Identify which cell holds the provided text, then report its (x, y) central coordinate. 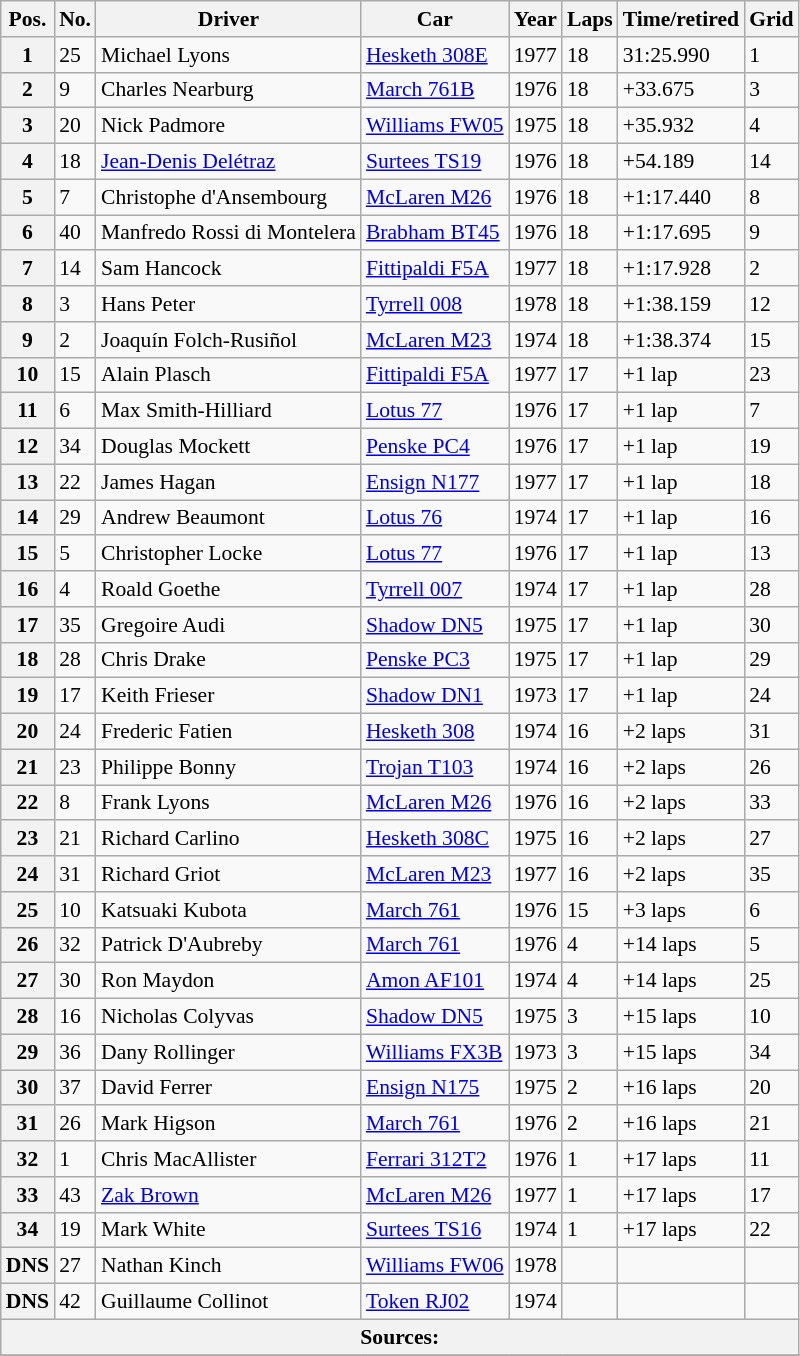
Patrick D'Aubreby (228, 945)
+1:38.374 (681, 340)
Shadow DN1 (435, 696)
Williams FW05 (435, 126)
Zak Brown (228, 1195)
No. (75, 19)
Dany Rollinger (228, 1052)
Williams FX3B (435, 1052)
Hesketh 308C (435, 839)
Penske PC3 (435, 660)
Frederic Fatien (228, 732)
Mark Higson (228, 1124)
Katsuaki Kubota (228, 910)
Chris MacAllister (228, 1159)
40 (75, 233)
Penske PC4 (435, 447)
+1:17.440 (681, 197)
Hesketh 308E (435, 55)
Andrew Beaumont (228, 518)
Amon AF101 (435, 981)
Mark White (228, 1230)
Tyrrell 008 (435, 304)
+1:17.695 (681, 233)
+54.189 (681, 162)
+3 laps (681, 910)
Richard Griot (228, 874)
Max Smith-Hilliard (228, 411)
42 (75, 1302)
Nicholas Colyvas (228, 1017)
Charles Nearburg (228, 90)
Joaquín Folch-Rusiñol (228, 340)
Time/retired (681, 19)
Nathan Kinch (228, 1266)
36 (75, 1052)
Car (435, 19)
Sources: (400, 1337)
+1:17.928 (681, 269)
Trojan T103 (435, 767)
Frank Lyons (228, 803)
37 (75, 1088)
Ron Maydon (228, 981)
+35.932 (681, 126)
Alain Plasch (228, 375)
Gregoire Audi (228, 625)
+1:38.159 (681, 304)
March 761B (435, 90)
Ensign N177 (435, 482)
Jean-Denis Delétraz (228, 162)
Token RJ02 (435, 1302)
Sam Hancock (228, 269)
Philippe Bonny (228, 767)
Christophe d'Ansembourg (228, 197)
+33.675 (681, 90)
Roald Goethe (228, 589)
Brabham BT45 (435, 233)
Tyrrell 007 (435, 589)
Michael Lyons (228, 55)
Surtees TS19 (435, 162)
Williams FW06 (435, 1266)
Surtees TS16 (435, 1230)
Guillaume Collinot (228, 1302)
Ensign N175 (435, 1088)
Richard Carlino (228, 839)
Grid (772, 19)
Laps (590, 19)
Nick Padmore (228, 126)
Christopher Locke (228, 554)
Year (536, 19)
43 (75, 1195)
Hans Peter (228, 304)
Chris Drake (228, 660)
David Ferrer (228, 1088)
Douglas Mockett (228, 447)
Keith Frieser (228, 696)
Ferrari 312T2 (435, 1159)
Lotus 76 (435, 518)
31:25.990 (681, 55)
Hesketh 308 (435, 732)
Driver (228, 19)
Pos. (28, 19)
James Hagan (228, 482)
Manfredo Rossi di Montelera (228, 233)
